Find where the given text appears and provide that cell's center as (X, Y) coordinate. 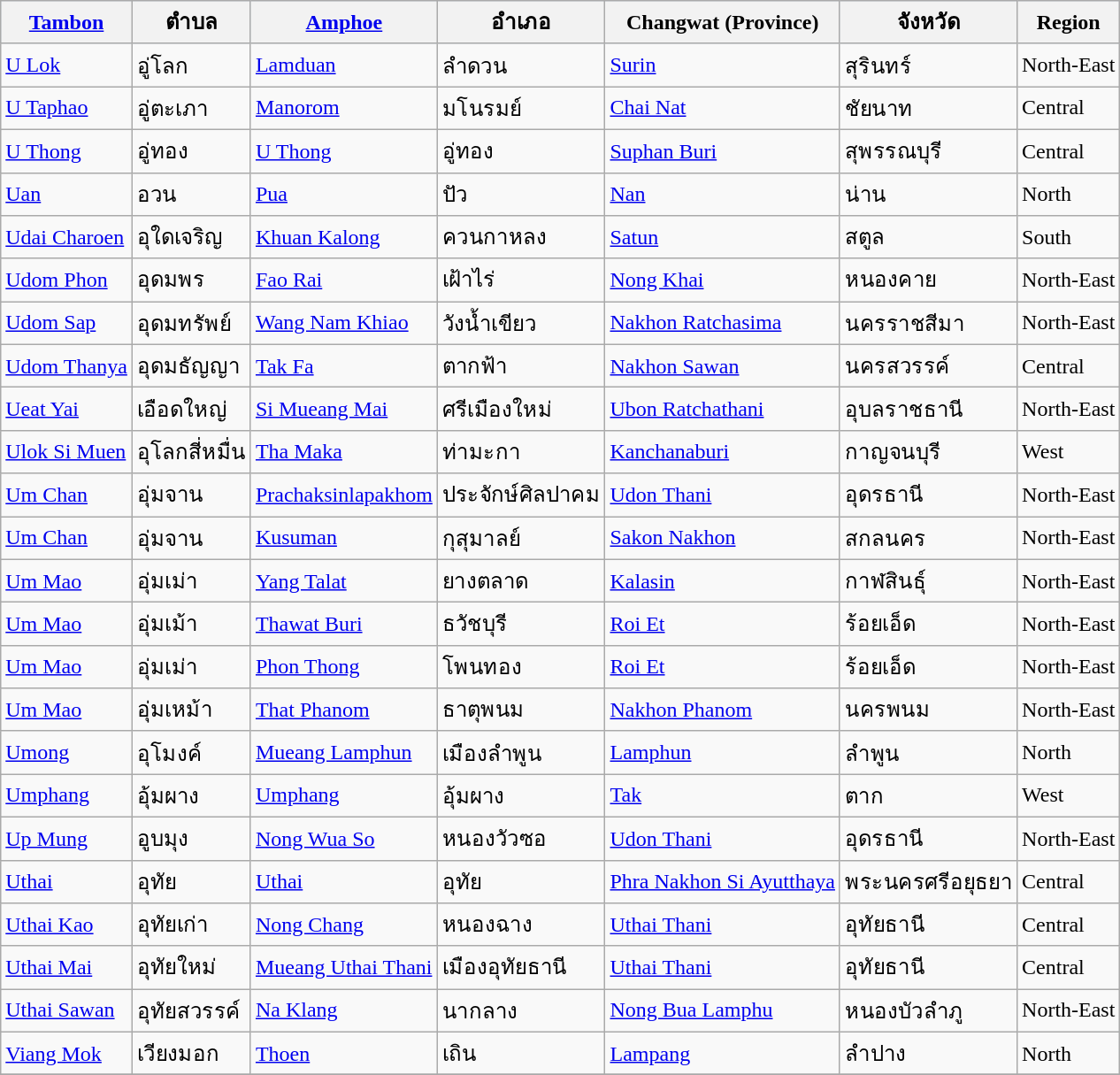
เฝ้าไร่ (521, 280)
ชัยนาท (928, 108)
Nong Chang (343, 925)
Surin (723, 65)
น่าน (928, 195)
Nong Khai (723, 280)
เมืองลำพูน (521, 752)
Lamduan (343, 65)
ยางตลาด (521, 580)
Nong Bua Lamphu (723, 1010)
ลำดวน (521, 65)
Amphoe (343, 23)
U Taphao (67, 108)
อุ่มเหม้า (191, 710)
ควนกาหลง (521, 237)
กุสุมาลย์ (521, 538)
สุพรรณบุรี (928, 150)
Lamphun (723, 752)
อวน (191, 195)
Kanchanaburi (723, 451)
เมืองอุทัยธานี (521, 968)
Uan (67, 195)
Phra Nakhon Si Ayutthaya (723, 881)
อุบลราชธานี (928, 409)
Lampang (723, 1053)
Nakhon Sawan (723, 366)
Si Mueang Mai (343, 409)
ประจักษ์ศิลปาคม (521, 495)
สุรินทร์ (928, 65)
Pua (343, 195)
อุโมงค์ (191, 752)
Na Klang (343, 1010)
Udai Charoen (67, 237)
เอือดใหญ่ (191, 409)
Kusuman (343, 538)
Udom Phon (67, 280)
Umong (67, 752)
Prachaksinlapakhom (343, 495)
หนองวัวซอ (521, 839)
Chai Nat (723, 108)
Ulok Si Muen (67, 451)
Region (1069, 23)
Thoen (343, 1053)
ปัว (521, 195)
โพนทอง (521, 667)
Nakhon Phanom (723, 710)
Phon Thong (343, 667)
ธาตุพนม (521, 710)
Mueang Lamphun (343, 752)
วังน้ำเขียว (521, 324)
Nan (723, 195)
Uthai Kao (67, 925)
สตูล (928, 237)
ธวัชบุรี (521, 625)
นากลาง (521, 1010)
ศรีเมืองใหม่ (521, 409)
อู่โลก (191, 65)
South (1069, 237)
ตาก (928, 796)
อุดมทรัพย์ (191, 324)
Satun (723, 237)
นครสวรรค์ (928, 366)
อุทัยเก่า (191, 925)
Uthai Sawan (67, 1010)
Sakon Nakhon (723, 538)
Changwat (Province) (723, 23)
Tha Maka (343, 451)
Uthai Mai (67, 968)
อูบมุง (191, 839)
Nakhon Ratchasima (723, 324)
อำเภอ (521, 23)
Tak (723, 796)
ตำบล (191, 23)
Ubon Ratchathani (723, 409)
อุทัยใหม่ (191, 968)
Wang Nam Khiao (343, 324)
Thawat Buri (343, 625)
ตากฟ้า (521, 366)
อุทัยสวรรค์ (191, 1010)
กาฬสินธุ์ (928, 580)
อุดมธัญญา (191, 366)
หนองบัวลำภู (928, 1010)
Udom Sap (67, 324)
That Phanom (343, 710)
อุใดเจริญ (191, 237)
ลำปาง (928, 1053)
Khuan Kalong (343, 237)
Fao Rai (343, 280)
อุดมพร (191, 280)
จังหวัด (928, 23)
Udom Thanya (67, 366)
นครพนม (928, 710)
Manorom (343, 108)
กาญจนบุรี (928, 451)
ลำพูน (928, 752)
Tambon (67, 23)
อุ่มเม้า (191, 625)
สกลนคร (928, 538)
Viang Mok (67, 1053)
Up Mung (67, 839)
หนองคาย (928, 280)
Nong Wua So (343, 839)
เถิน (521, 1053)
ท่ามะกา (521, 451)
อุโลกสี่หมื่น (191, 451)
มโนรมย์ (521, 108)
U Lok (67, 65)
Kalasin (723, 580)
Ueat Yai (67, 409)
Mueang Uthai Thani (343, 968)
เวียงมอก (191, 1053)
หนองฉาง (521, 925)
อู่ตะเภา (191, 108)
Tak Fa (343, 366)
พระนครศรีอยุธยา (928, 881)
Suphan Buri (723, 150)
นครราชสีมา (928, 324)
Yang Talat (343, 580)
